Extract the [x, y] coordinate from the center of the cell holding the provided text.  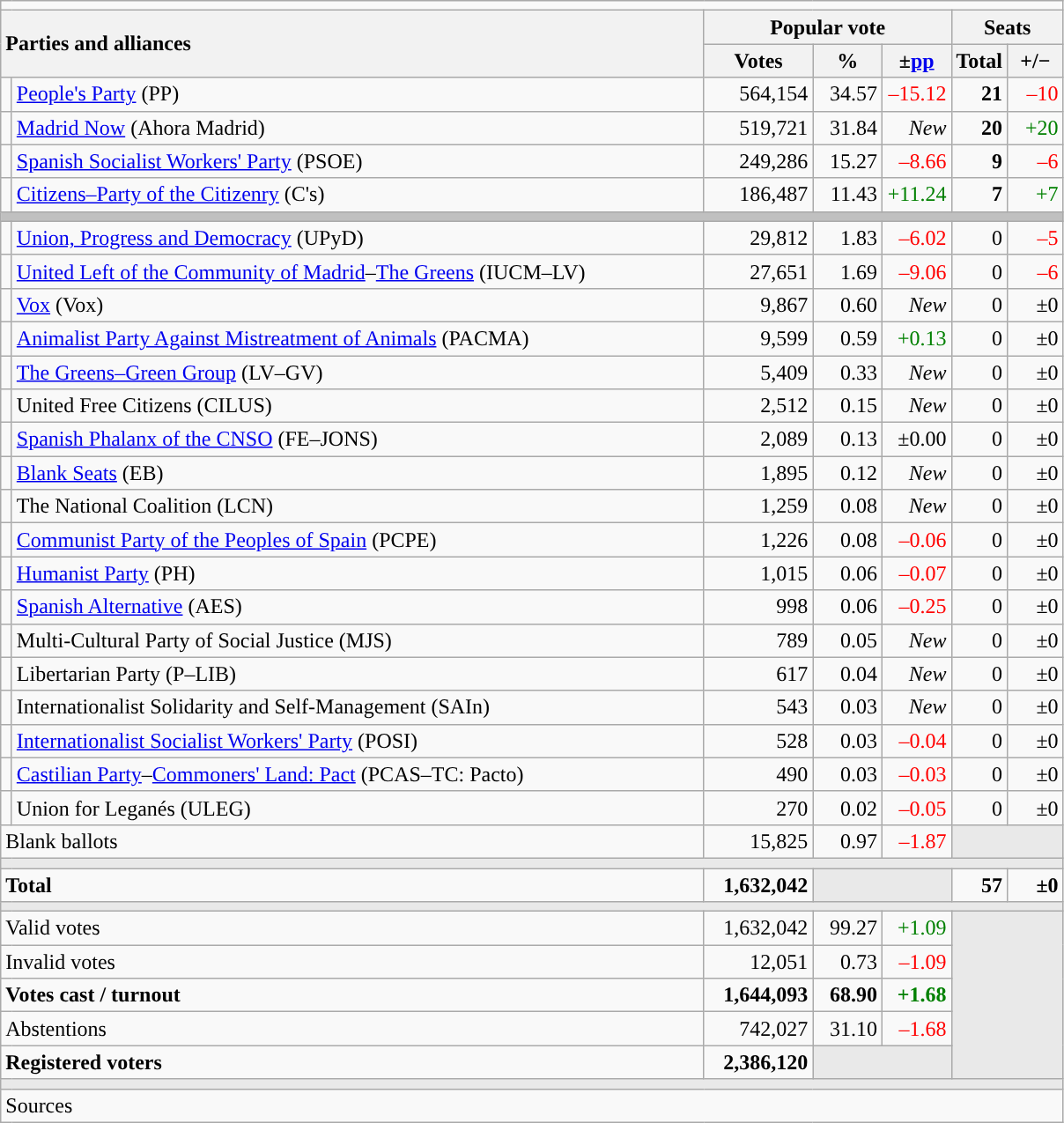
United Free Citizens (CILUS) [358, 406]
20 [979, 128]
742,027 [758, 1029]
1,015 [758, 573]
–1.09 [916, 962]
9,867 [758, 305]
2,386,120 [758, 1062]
15,825 [758, 841]
–1.68 [916, 1029]
29,812 [758, 238]
People's Party (PP) [358, 94]
Animalist Party Against Mistreatment of Animals (PACMA) [358, 338]
+0.13 [916, 338]
–0.06 [916, 540]
–0.25 [916, 607]
Popular vote [828, 27]
Internationalist Solidarity and Self-Management (SAIn) [358, 707]
Internationalist Socialist Workers' Party (POSI) [358, 741]
34.57 [847, 94]
57 [979, 885]
528 [758, 741]
The Greens–Green Group (LV–GV) [358, 373]
5,409 [758, 373]
15.27 [847, 161]
–15.12 [916, 94]
21 [979, 94]
Spanish Phalanx of the CNSO (FE–JONS) [358, 440]
543 [758, 707]
1,895 [758, 473]
1.83 [847, 238]
249,286 [758, 161]
Sources [532, 1105]
% [847, 61]
Union, Progress and Democracy (UPyD) [358, 238]
United Left of the Community of Madrid–The Greens (IUCM–LV) [358, 271]
Castilian Party–Commoners' Land: Pact (PCAS–TC: Pacto) [358, 774]
±0.00 [916, 440]
Vox (Vox) [358, 305]
2,512 [758, 406]
Citizens–Party of the Citizenry (C's) [358, 195]
564,154 [758, 94]
–6.02 [916, 238]
27,651 [758, 271]
Seats [1008, 27]
519,721 [758, 128]
1.69 [847, 271]
Abstentions [352, 1029]
11.43 [847, 195]
–0.04 [916, 741]
0.05 [847, 640]
Votes [758, 61]
789 [758, 640]
0.33 [847, 373]
Parties and alliances [352, 44]
+11.24 [916, 195]
998 [758, 607]
Votes cast / turnout [352, 995]
1,226 [758, 540]
–0.07 [916, 573]
–9.06 [916, 271]
1,259 [758, 506]
Madrid Now (Ahora Madrid) [358, 128]
+7 [1036, 195]
±pp [916, 61]
0.02 [847, 808]
Spanish Alternative (AES) [358, 607]
0.15 [847, 406]
7 [979, 195]
31.84 [847, 128]
–8.66 [916, 161]
2,089 [758, 440]
–5 [1036, 238]
186,487 [758, 195]
Valid votes [352, 928]
9 [979, 161]
–0.03 [916, 774]
+/− [1036, 61]
The National Coalition (LCN) [358, 506]
Invalid votes [352, 962]
Multi-Cultural Party of Social Justice (MJS) [358, 640]
0.04 [847, 674]
+1.09 [916, 928]
12,051 [758, 962]
0.59 [847, 338]
+1.68 [916, 995]
490 [758, 774]
Libertarian Party (P–LIB) [358, 674]
+20 [1036, 128]
1,644,093 [758, 995]
270 [758, 808]
Union for Leganés (ULEG) [358, 808]
Blank ballots [352, 841]
0.12 [847, 473]
–10 [1036, 94]
617 [758, 674]
68.90 [847, 995]
99.27 [847, 928]
Spanish Socialist Workers' Party (PSOE) [358, 161]
0.97 [847, 841]
–1.87 [916, 841]
–0.05 [916, 808]
0.60 [847, 305]
Registered voters [352, 1062]
Blank Seats (EB) [358, 473]
31.10 [847, 1029]
Humanist Party (PH) [358, 573]
9,599 [758, 338]
0.73 [847, 962]
0.13 [847, 440]
Communist Party of the Peoples of Spain (PCPE) [358, 540]
